Locate the cell with the specified text and output its [x, y] center coordinate. 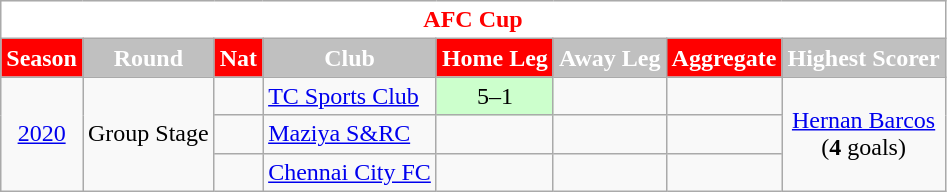
Group Stage [148, 134]
TC Sports Club [350, 96]
Aggregate [724, 58]
Home Leg [494, 58]
AFC Cup [473, 20]
Maziya S&RC [350, 134]
Season [42, 58]
Chennai City FC [350, 172]
Hernan Barcos(4 goals) [864, 134]
Nat [238, 58]
Club [350, 58]
5–1 [494, 96]
Round [148, 58]
2020 [42, 134]
Highest Scorer [864, 58]
Away Leg [610, 58]
